Output the [X, Y] coordinate of the center of the cell containing the given text.  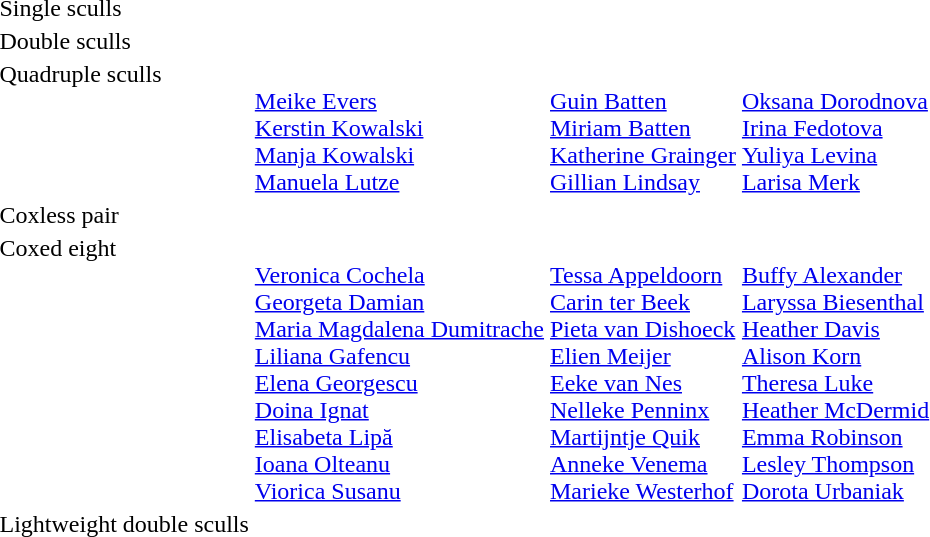
Meike EversKerstin KowalskiManja KowalskiManuela Lutze [399, 128]
Guin BattenMiriam BattenKatherine GraingerGillian Lindsay [644, 128]
Buffy AlexanderLaryssa BiesenthalHeather DavisAlison KornTheresa LukeHeather McDermidEmma RobinsonLesley ThompsonDorota Urbaniak [835, 370]
Oksana DorodnovaIrina FedotovaYuliya LevinaLarisa Merk [835, 128]
Veronica CochelaGeorgeta DamianMaria Magdalena DumitracheLiliana GafencuElena GeorgescuDoina IgnatElisabeta LipăIoana OlteanuViorica Susanu [399, 370]
Tessa AppeldoornCarin ter BeekPieta van DishoeckElien MeijerEeke van NesNelleke PenninxMartijntje QuikAnneke VenemaMarieke Westerhof [644, 370]
